For the text-containing cell, return its midpoint in (x, y) coordinate format. 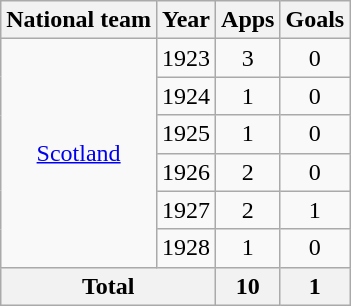
1928 (186, 248)
1925 (186, 134)
1923 (186, 58)
National team (79, 20)
Scotland (79, 153)
1927 (186, 210)
1926 (186, 172)
3 (248, 58)
Goals (315, 20)
Apps (248, 20)
1924 (186, 96)
Year (186, 20)
Total (108, 286)
10 (248, 286)
